Capture the cell that displays the provided text and extract its [X, Y] central coordinate. 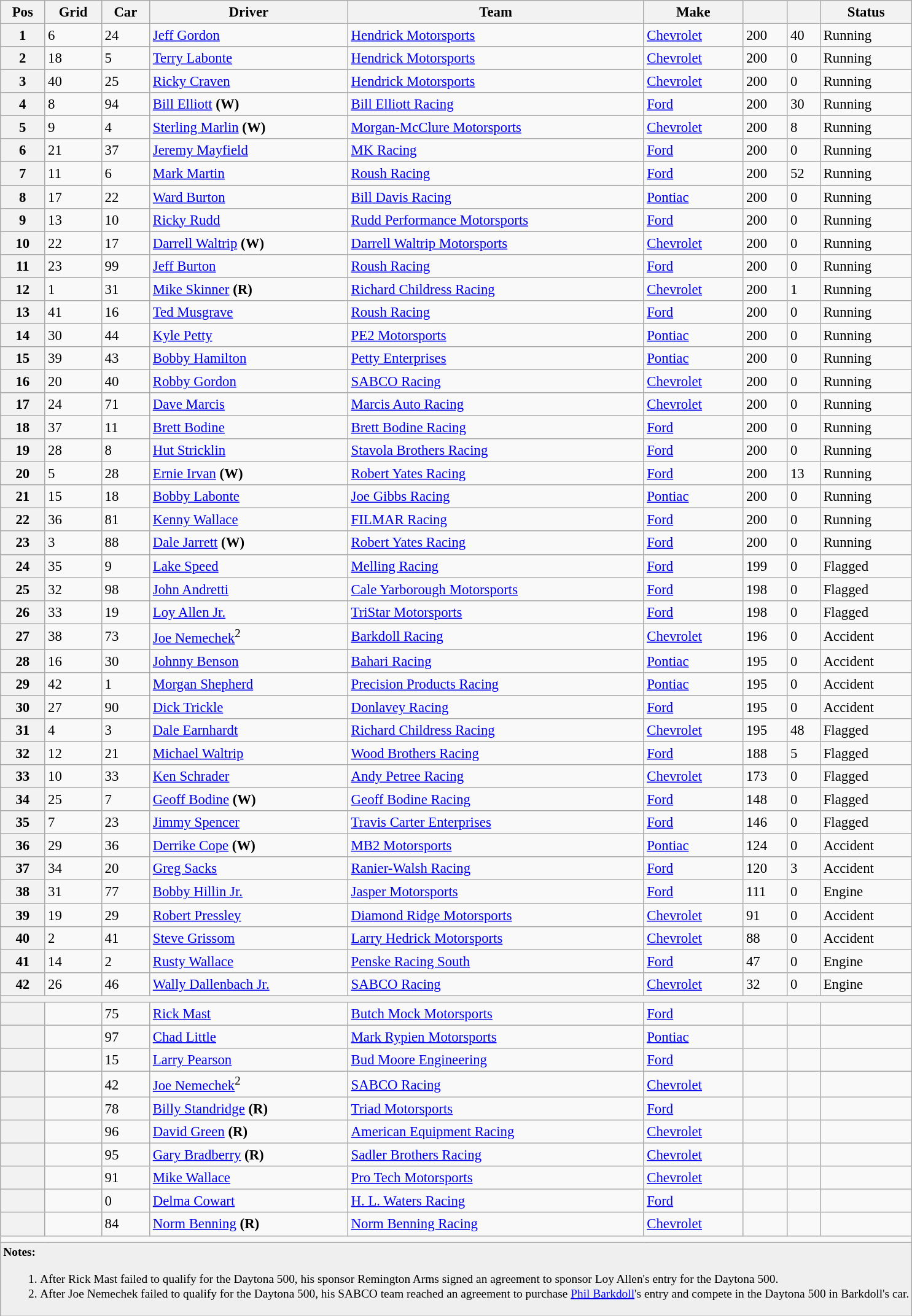
Melling Racing [496, 566]
52 [804, 174]
MB2 Motorsports [496, 846]
Bill Davis Racing [496, 197]
Team [496, 12]
97 [125, 1037]
Dale Earnhardt [248, 730]
Ernie Irvan (W) [248, 474]
Bud Moore Engineering [496, 1060]
Pro Tech Motorsports [496, 1178]
Brett Bodine [248, 428]
Jasper Motorsports [496, 892]
Cale Yarborough Motorsports [496, 589]
Rudd Performance Motorsports [496, 220]
Darrell Waltrip Motorsports [496, 243]
Ward Burton [248, 197]
Status [866, 12]
Bahari Racing [496, 661]
Dick Trickle [248, 707]
43 [125, 358]
96 [125, 1132]
Triad Motorsports [496, 1109]
Penske Racing South [496, 961]
Bobby Hillin Jr. [248, 892]
Loy Allen Jr. [248, 612]
188 [765, 754]
44 [125, 335]
Geoff Bodine (W) [248, 800]
Dave Marcis [248, 404]
Pos [23, 12]
David Green (R) [248, 1132]
Lake Speed [248, 566]
PE2 Motorsports [496, 335]
American Equipment Racing [496, 1132]
Mark Rypien Motorsports [496, 1037]
Sadler Brothers Racing [496, 1155]
Grid [73, 12]
Rick Mast [248, 1014]
78 [125, 1109]
Billy Standridge (R) [248, 1109]
H. L. Waters Racing [496, 1201]
71 [125, 404]
Robert Pressley [248, 915]
98 [125, 589]
Steve Grissom [248, 938]
124 [765, 846]
Wood Brothers Racing [496, 754]
120 [765, 869]
196 [765, 637]
Mike Wallace [248, 1178]
75 [125, 1014]
Chad Little [248, 1037]
95 [125, 1155]
173 [765, 776]
Hut Stricklin [248, 451]
TriStar Motorsports [496, 612]
Petty Enterprises [496, 358]
Wally Dallenbach Jr. [248, 984]
Bill Elliott Racing [496, 104]
Brett Bodine Racing [496, 428]
Norm Benning Racing [496, 1225]
Larry Pearson [248, 1060]
Mark Martin [248, 174]
81 [125, 520]
146 [765, 822]
FILMAR Racing [496, 520]
Johnny Benson [248, 661]
94 [125, 104]
Derrike Cope (W) [248, 846]
90 [125, 707]
Driver [248, 12]
Robby Gordon [248, 381]
Kenny Wallace [248, 520]
Kyle Petty [248, 335]
Diamond Ridge Motorsports [496, 915]
Make [693, 12]
MK Racing [496, 150]
Jimmy Spencer [248, 822]
77 [125, 892]
Barkdoll Racing [496, 637]
Ranier-Walsh Racing [496, 869]
Jeff Gordon [248, 36]
46 [125, 984]
Jeremy Mayfield [248, 150]
Marcis Auto Racing [496, 404]
Car [125, 12]
Gary Bradberry (R) [248, 1155]
Sterling Marlin (W) [248, 128]
Bill Elliott (W) [248, 104]
Morgan Shepherd [248, 684]
John Andretti [248, 589]
Bobby Hamilton [248, 358]
Ted Musgrave [248, 312]
199 [765, 566]
Andy Petree Racing [496, 776]
99 [125, 266]
Donlavey Racing [496, 707]
Ricky Craven [248, 82]
Stavola Brothers Racing [496, 451]
111 [765, 892]
73 [125, 637]
Morgan-McClure Motorsports [496, 128]
Mike Skinner (R) [248, 289]
Darrell Waltrip (W) [248, 243]
Greg Sacks [248, 869]
Terry Labonte [248, 58]
Geoff Bodine Racing [496, 800]
Larry Hedrick Motorsports [496, 938]
Joe Gibbs Racing [496, 497]
148 [765, 800]
Norm Benning (R) [248, 1225]
Bobby Labonte [248, 497]
47 [765, 961]
Butch Mock Motorsports [496, 1014]
Travis Carter Enterprises [496, 822]
48 [804, 730]
Dale Jarrett (W) [248, 543]
Delma Cowart [248, 1201]
Michael Waltrip [248, 754]
84 [125, 1225]
Jeff Burton [248, 266]
Rusty Wallace [248, 961]
Ricky Rudd [248, 220]
Ken Schrader [248, 776]
Precision Products Racing [496, 684]
